Capture the cell that displays the provided text and extract its (X, Y) central coordinate. 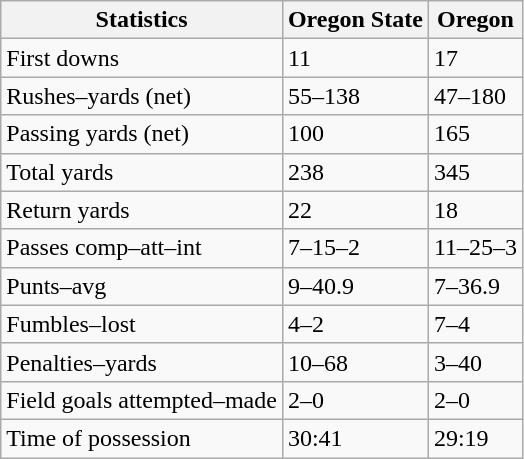
9–40.9 (355, 286)
Time of possession (142, 438)
4–2 (355, 324)
345 (475, 172)
238 (355, 172)
165 (475, 134)
47–180 (475, 96)
30:41 (355, 438)
Oregon State (355, 20)
Penalties–yards (142, 362)
10–68 (355, 362)
First downs (142, 58)
Punts–avg (142, 286)
17 (475, 58)
7–15–2 (355, 248)
22 (355, 210)
Fumbles–lost (142, 324)
11 (355, 58)
Return yards (142, 210)
Total yards (142, 172)
Passing yards (net) (142, 134)
Rushes–yards (net) (142, 96)
11–25–3 (475, 248)
100 (355, 134)
29:19 (475, 438)
Statistics (142, 20)
55–138 (355, 96)
18 (475, 210)
3–40 (475, 362)
Passes comp–att–int (142, 248)
Field goals attempted–made (142, 400)
Oregon (475, 20)
7–4 (475, 324)
7–36.9 (475, 286)
